Scan for the cell matching the given text and deliver its (X, Y) coordinate at center. 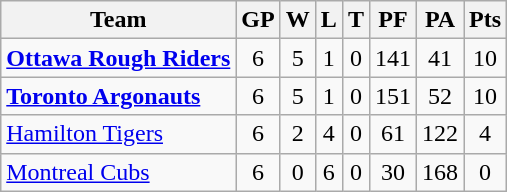
52 (440, 96)
30 (392, 172)
2 (298, 134)
PF (392, 20)
122 (440, 134)
168 (440, 172)
PA (440, 20)
T (356, 20)
Toronto Argonauts (118, 96)
Ottawa Rough Riders (118, 58)
GP (258, 20)
Hamilton Tigers (118, 134)
Pts (486, 20)
141 (392, 58)
61 (392, 134)
W (298, 20)
Team (118, 20)
Montreal Cubs (118, 172)
41 (440, 58)
151 (392, 96)
L (328, 20)
